Scan for the cell matching the given text and deliver its [x, y] coordinate at center. 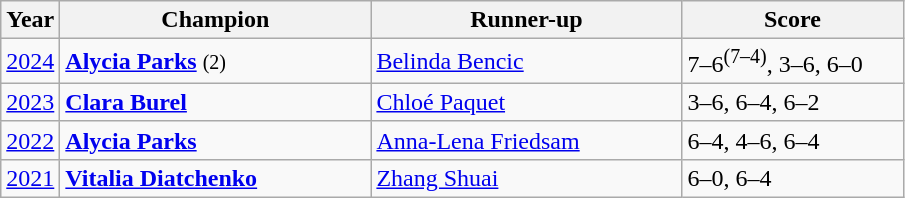
2023 [30, 102]
Alycia Parks [216, 140]
Runner-up [526, 20]
2021 [30, 178]
Anna-Lena Friedsam [526, 140]
Year [30, 20]
Belinda Bencic [526, 62]
2022 [30, 140]
6–0, 6–4 [792, 178]
Alycia Parks (2) [216, 62]
Score [792, 20]
Zhang Shuai [526, 178]
Chloé Paquet [526, 102]
3–6, 6–4, 6–2 [792, 102]
Vitalia Diatchenko [216, 178]
Clara Burel [216, 102]
6–4, 4–6, 6–4 [792, 140]
7–6(7–4), 3–6, 6–0 [792, 62]
2024 [30, 62]
Champion [216, 20]
